Return the [x, y] coordinate for the center point of the cell that contains the specified text.  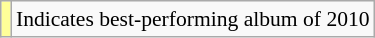
Indicates best-performing album of 2010 [193, 19]
